Identify which cell holds the provided text, then report its [X, Y] central coordinate. 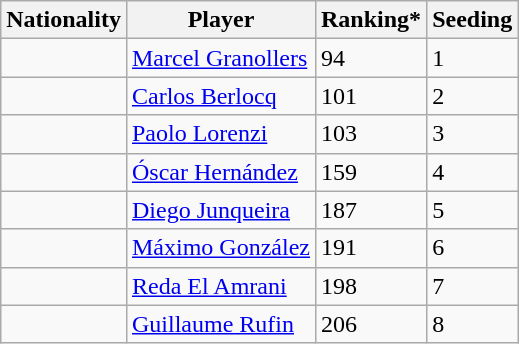
Guillaume Rufin [220, 324]
94 [370, 58]
206 [370, 324]
Máximo González [220, 248]
Reda El Amrani [220, 286]
101 [370, 96]
Diego Junqueira [220, 210]
191 [370, 248]
Paolo Lorenzi [220, 134]
Seeding [472, 20]
Marcel Granollers [220, 58]
4 [472, 172]
2 [472, 96]
Player [220, 20]
187 [370, 210]
1 [472, 58]
103 [370, 134]
159 [370, 172]
6 [472, 248]
Ranking* [370, 20]
3 [472, 134]
5 [472, 210]
Carlos Berlocq [220, 96]
Óscar Hernández [220, 172]
Nationality [64, 20]
198 [370, 286]
8 [472, 324]
7 [472, 286]
